Output the (x, y) coordinate of the center of the cell containing the given text.  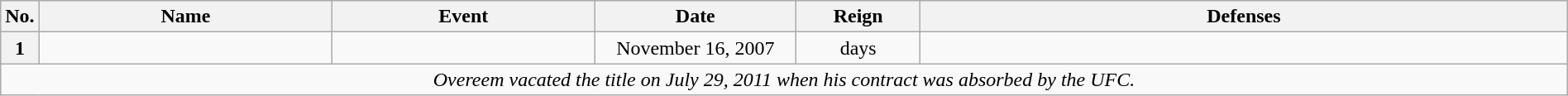
November 16, 2007 (696, 48)
Reign (858, 17)
days (858, 48)
Defenses (1244, 17)
Name (185, 17)
Overeem vacated the title on July 29, 2011 when his contract was absorbed by the UFC. (784, 79)
Date (696, 17)
1 (20, 48)
Event (463, 17)
No. (20, 17)
